Output the (X, Y) coordinate of the center of the cell containing the given text.  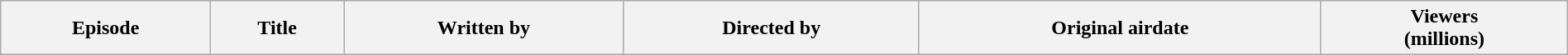
Written by (485, 28)
Title (278, 28)
Directed by (771, 28)
Original airdate (1120, 28)
Viewers(millions) (1444, 28)
Episode (106, 28)
